Locate the cell with the specified text and output its [x, y] center coordinate. 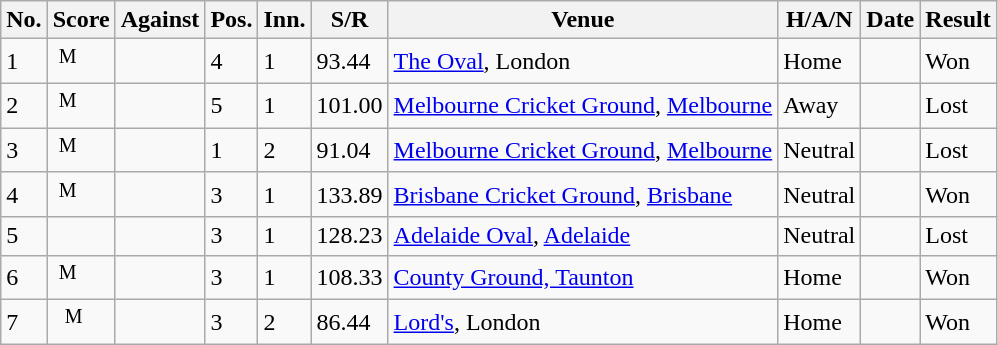
101.00 [350, 106]
91.04 [350, 150]
Inn. [284, 20]
Adelaide Oval, Adelaide [583, 236]
6 [24, 278]
128.23 [350, 236]
County Ground, Taunton [583, 278]
Lord's, London [583, 322]
H/A/N [820, 20]
Pos. [232, 20]
Venue [583, 20]
Score [81, 20]
S/R [350, 20]
Away [820, 106]
Brisbane Cricket Ground, Brisbane [583, 194]
7 [24, 322]
133.89 [350, 194]
108.33 [350, 278]
86.44 [350, 322]
Against [160, 20]
93.44 [350, 62]
Result [958, 20]
Date [890, 20]
The Oval, London [583, 62]
No. [24, 20]
